Pinpoint the cell where the given text exists, returning its (X, Y) midpoint coordinate. 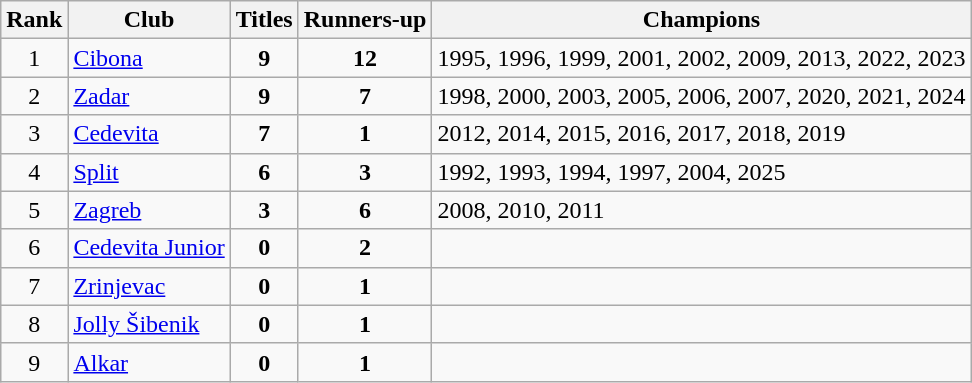
Rank (34, 20)
Titles (264, 20)
Zagreb (149, 210)
2008, 2010, 2011 (702, 210)
5 (34, 210)
Split (149, 172)
Zrinjevac (149, 286)
1995, 1996, 1999, 2001, 2002, 2009, 2013, 2022, 2023 (702, 58)
Alkar (149, 362)
1992, 1993, 1994, 1997, 2004, 2025 (702, 172)
Cedevita Junior (149, 248)
Club (149, 20)
Zadar (149, 96)
1998, 2000, 2003, 2005, 2006, 2007, 2020, 2021, 2024 (702, 96)
Champions (702, 20)
Cibona (149, 58)
4 (34, 172)
Runners-up (365, 20)
Cedevita (149, 134)
12 (365, 58)
Jolly Šibenik (149, 324)
2012, 2014, 2015, 2016, 2017, 2018, 2019 (702, 134)
8 (34, 324)
